Determine the (X, Y) coordinate at the center of the cell enclosing the given text.  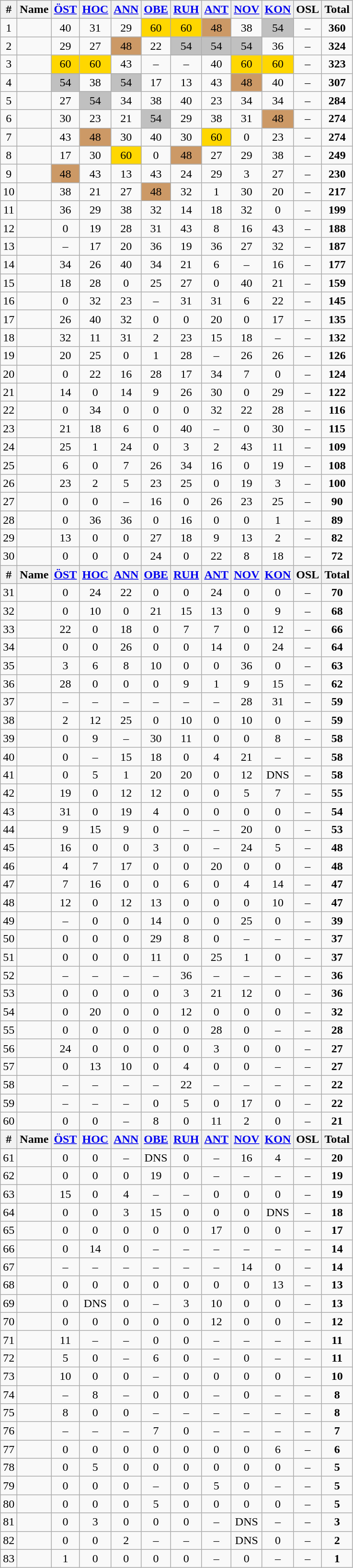
122 (337, 392)
307 (337, 82)
71 (9, 1340)
79 (9, 1486)
360 (337, 28)
217 (337, 192)
323 (337, 64)
132 (337, 338)
67 (9, 1267)
80 (9, 1504)
115 (337, 429)
35 (9, 666)
57 (9, 1066)
33 (9, 629)
42 (9, 793)
50 (9, 939)
65 (9, 1230)
116 (337, 410)
249 (337, 155)
44 (9, 830)
89 (337, 519)
78 (9, 1467)
135 (337, 319)
56 (9, 1048)
187 (337, 247)
49 (9, 921)
45 (9, 848)
177 (337, 265)
83 (9, 1558)
109 (337, 447)
41 (9, 775)
199 (337, 210)
100 (337, 483)
46 (9, 866)
73 (9, 1376)
126 (337, 356)
77 (9, 1449)
188 (337, 228)
51 (9, 957)
108 (337, 465)
81 (9, 1522)
124 (337, 374)
90 (337, 501)
284 (337, 101)
61 (9, 1158)
145 (337, 301)
230 (337, 173)
69 (9, 1303)
76 (9, 1431)
159 (337, 283)
52 (9, 975)
74 (9, 1395)
324 (337, 46)
75 (9, 1413)
